Locate the cell with the specified text and output its [X, Y] center coordinate. 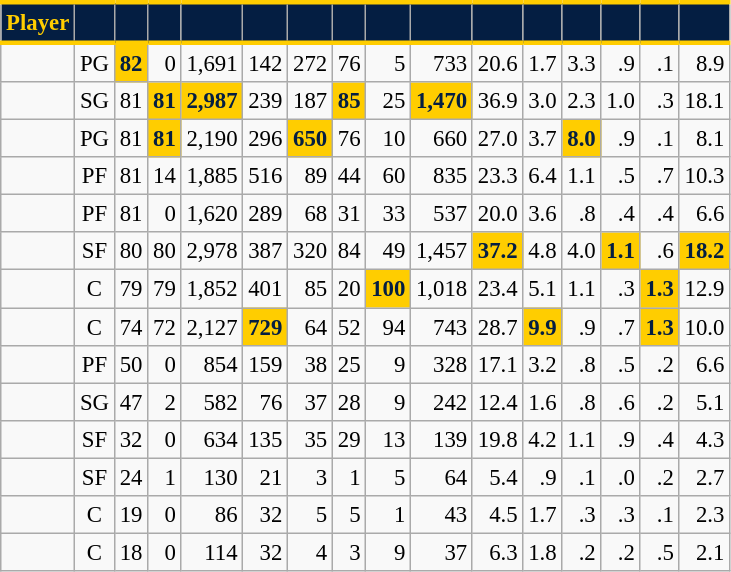
289 [266, 214]
9.9 [542, 327]
29 [348, 439]
320 [310, 251]
6.4 [542, 176]
14 [164, 176]
18.1 [704, 101]
4.8 [542, 251]
60 [388, 176]
2.7 [704, 477]
17.1 [497, 364]
28 [348, 402]
94 [388, 327]
20 [348, 289]
19 [130, 515]
82 [130, 62]
47 [130, 402]
650 [310, 139]
18.2 [704, 251]
3.6 [542, 214]
1,691 [212, 62]
12.4 [497, 402]
4.2 [542, 439]
36.9 [497, 101]
50 [130, 364]
38 [310, 364]
1.8 [542, 552]
86 [212, 515]
114 [212, 552]
272 [310, 62]
49 [388, 251]
72 [164, 327]
43 [442, 515]
1,457 [442, 251]
Player [38, 22]
239 [266, 101]
1,885 [212, 176]
4 [310, 552]
139 [442, 439]
44 [348, 176]
.0 [620, 477]
100 [388, 289]
5.4 [497, 477]
10 [388, 139]
3.0 [542, 101]
6.3 [497, 552]
19.8 [497, 439]
13 [388, 439]
3.2 [542, 364]
142 [266, 62]
242 [442, 402]
33 [388, 214]
187 [310, 101]
74 [130, 327]
37.2 [497, 251]
660 [442, 139]
89 [310, 176]
835 [442, 176]
328 [442, 364]
31 [348, 214]
2,987 [212, 101]
582 [212, 402]
733 [442, 62]
1.0 [620, 101]
2,190 [212, 139]
35 [310, 439]
159 [266, 364]
28.7 [497, 327]
3.7 [542, 139]
2 [164, 402]
27.0 [497, 139]
516 [266, 176]
4.3 [704, 439]
3.3 [582, 62]
2.1 [704, 552]
84 [348, 251]
296 [266, 139]
18 [130, 552]
23.4 [497, 289]
1,018 [442, 289]
4.5 [497, 515]
20.0 [497, 214]
743 [442, 327]
130 [212, 477]
21 [266, 477]
23.3 [497, 176]
10.0 [704, 327]
8.1 [704, 139]
24 [130, 477]
537 [442, 214]
4.0 [582, 251]
401 [266, 289]
10.3 [704, 176]
1,852 [212, 289]
2,127 [212, 327]
634 [212, 439]
729 [266, 327]
12.9 [704, 289]
1,620 [212, 214]
20.6 [497, 62]
387 [266, 251]
1.6 [542, 402]
68 [310, 214]
8.9 [704, 62]
854 [212, 364]
135 [266, 439]
52 [348, 327]
1,470 [442, 101]
8.0 [582, 139]
2,978 [212, 251]
